Return the (x, y) coordinate for the center point of the cell that contains the specified text.  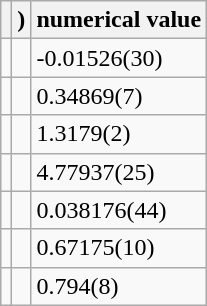
) (22, 20)
0.794(8) (119, 286)
numerical value (119, 20)
-0.01526(30) (119, 58)
0.34869(7) (119, 96)
0.038176(44) (119, 210)
0.67175(10) (119, 248)
4.77937(25) (119, 172)
1.3179(2) (119, 134)
